Locate the cell with the specified text and output its [X, Y] center coordinate. 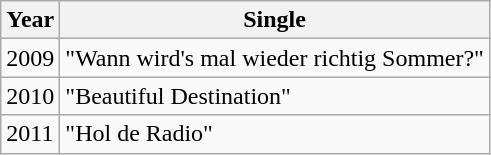
Year [30, 20]
"Beautiful Destination" [275, 96]
2010 [30, 96]
Single [275, 20]
2011 [30, 134]
2009 [30, 58]
"Wann wird's mal wieder richtig Sommer?" [275, 58]
"Hol de Radio" [275, 134]
